For the text-containing cell, return its midpoint in [X, Y] coordinate format. 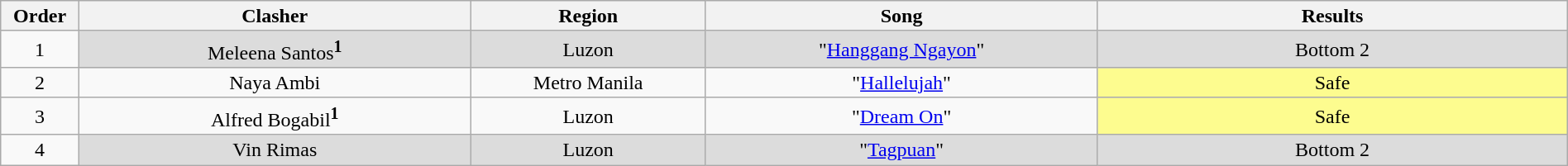
1 [40, 50]
Order [40, 17]
3 [40, 116]
2 [40, 83]
"Dream On" [901, 116]
Alfred Bogabil1 [275, 116]
4 [40, 150]
"Hallelujah" [901, 83]
Region [588, 17]
Metro Manila [588, 83]
"Hanggang Ngayon" [901, 50]
"Tagpuan" [901, 150]
Clasher [275, 17]
Naya Ambi [275, 83]
Meleena Santos1 [275, 50]
Vin Rimas [275, 150]
Song [901, 17]
Results [1332, 17]
